Search for the cell housing the specified text and yield its (X, Y) center coordinate. 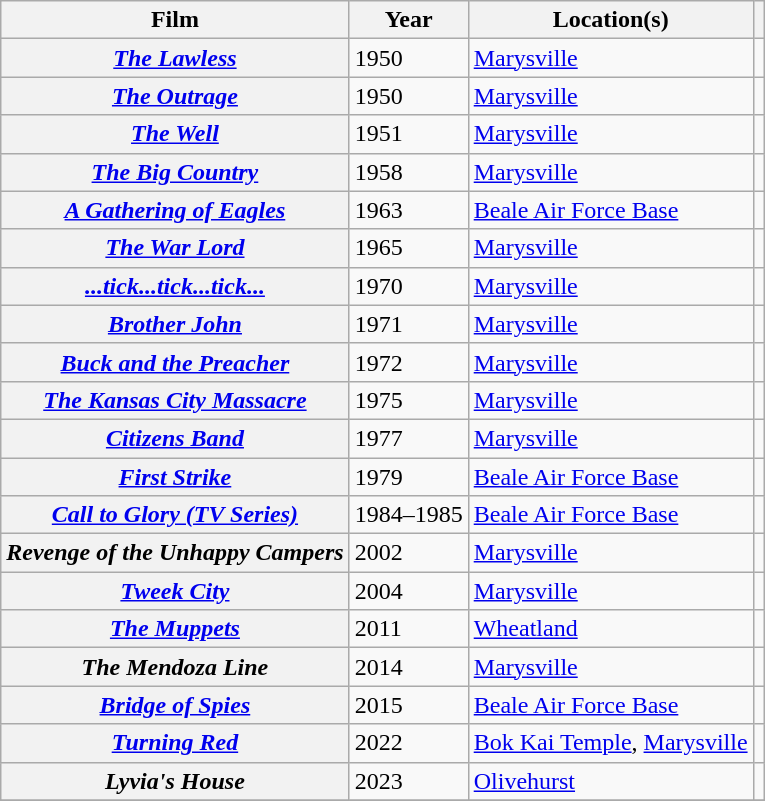
2023 (408, 781)
1958 (408, 172)
Year (408, 20)
The Lawless (175, 58)
...tick...tick...tick... (175, 286)
2022 (408, 743)
The Muppets (175, 629)
The War Lord (175, 248)
The Well (175, 134)
1951 (408, 134)
Brother John (175, 324)
1977 (408, 438)
First Strike (175, 477)
1971 (408, 324)
1979 (408, 477)
2004 (408, 591)
Revenge of the Unhappy Campers (175, 553)
Olivehurst (610, 781)
Citizens Band (175, 438)
1970 (408, 286)
2011 (408, 629)
1963 (408, 210)
The Mendoza Line (175, 667)
Call to Glory (TV Series) (175, 515)
Bridge of Spies (175, 705)
1984–1985 (408, 515)
Tweek City (175, 591)
Film (175, 20)
1965 (408, 248)
Lyvia's House (175, 781)
The Outrage (175, 96)
2014 (408, 667)
The Big Country (175, 172)
1975 (408, 400)
Buck and the Preacher (175, 362)
Wheatland (610, 629)
A Gathering of Eagles (175, 210)
1972 (408, 362)
Bok Kai Temple, Marysville (610, 743)
2002 (408, 553)
Location(s) (610, 20)
2015 (408, 705)
Turning Red (175, 743)
The Kansas City Massacre (175, 400)
